Find where the given text appears and provide that cell's center as (X, Y) coordinate. 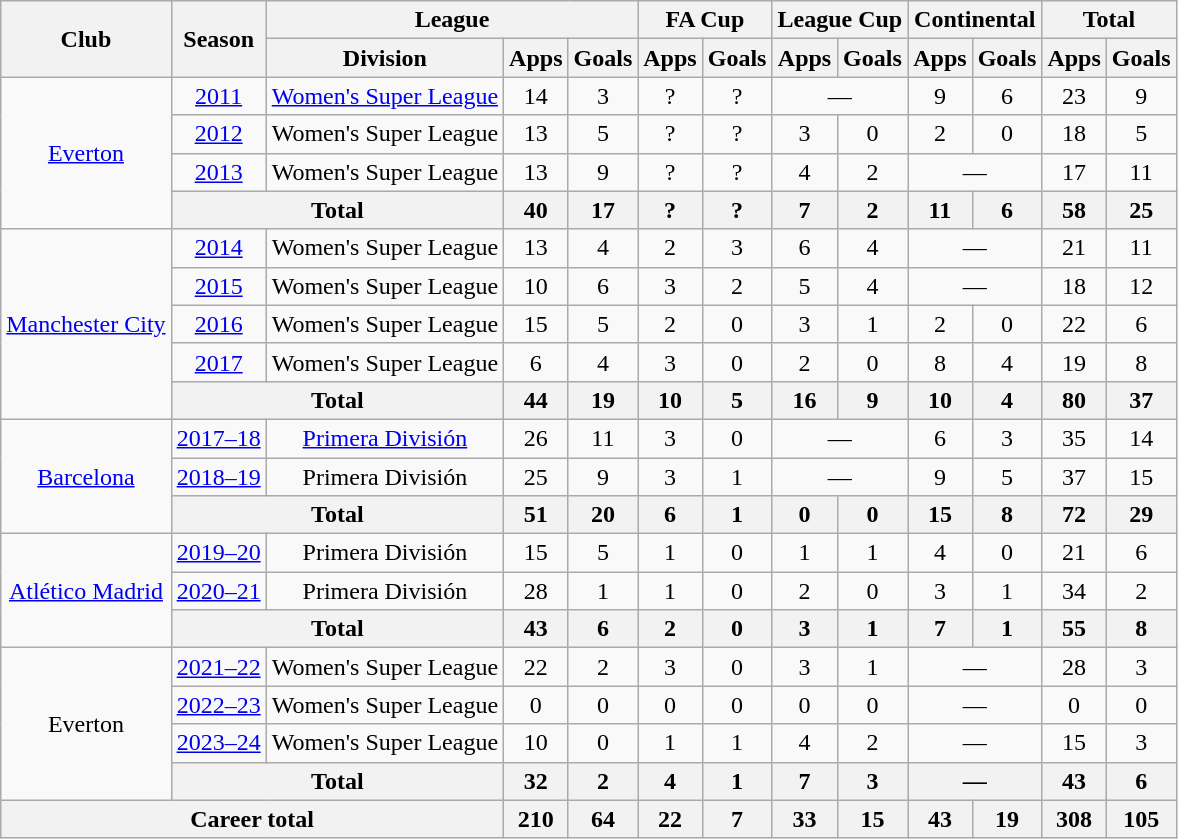
40 (536, 210)
58 (1074, 210)
72 (1074, 515)
2018–19 (218, 477)
2020–21 (218, 591)
2014 (218, 248)
105 (1141, 819)
Division (384, 58)
12 (1141, 286)
26 (536, 438)
34 (1074, 591)
35 (1074, 438)
2017–18 (218, 438)
FA Cup (705, 20)
64 (603, 819)
Continental (975, 20)
29 (1141, 515)
2013 (218, 172)
51 (536, 515)
League Cup (840, 20)
Club (86, 39)
44 (536, 400)
23 (1074, 96)
32 (536, 781)
Season (218, 39)
Barcelona (86, 476)
308 (1074, 819)
2017 (218, 362)
16 (804, 400)
Career total (252, 819)
33 (804, 819)
2015 (218, 286)
Manchester City (86, 324)
20 (603, 515)
2023–24 (218, 743)
2019–20 (218, 553)
2011 (218, 96)
Atlético Madrid (86, 591)
2022–23 (218, 705)
League (452, 20)
2016 (218, 324)
210 (536, 819)
55 (1074, 629)
2012 (218, 134)
80 (1074, 400)
2021–22 (218, 667)
